From the cell containing the given text, extract its center point as (x, y) coordinate. 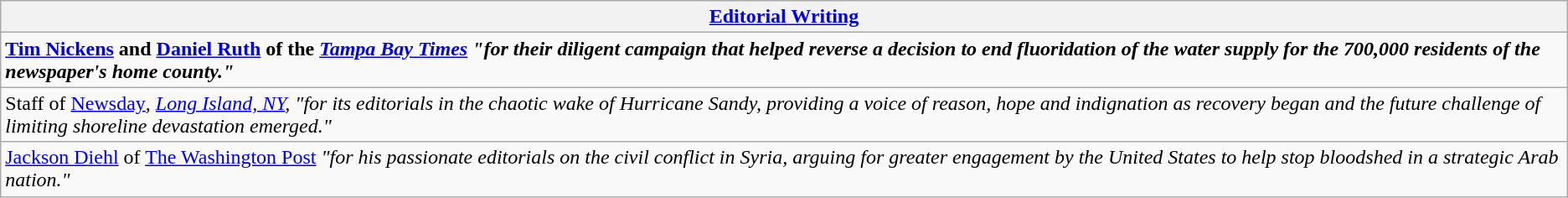
Editorial Writing (784, 17)
